From the cell containing the given text, extract its center point as (x, y) coordinate. 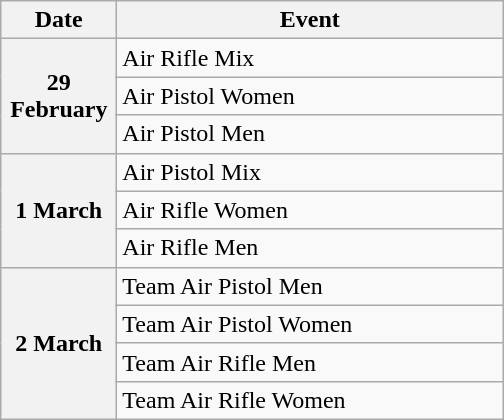
Air Pistol Men (310, 134)
Team Air Rifle Women (310, 400)
29 February (59, 96)
1 March (59, 210)
Air Rifle Men (310, 248)
Team Air Rifle Men (310, 362)
Air Rifle Mix (310, 58)
Date (59, 20)
Event (310, 20)
Air Pistol Women (310, 96)
Air Rifle Women (310, 210)
Team Air Pistol Men (310, 286)
Team Air Pistol Women (310, 324)
Air Pistol Mix (310, 172)
2 March (59, 343)
